Locate the cell with the specified text and output its (x, y) center coordinate. 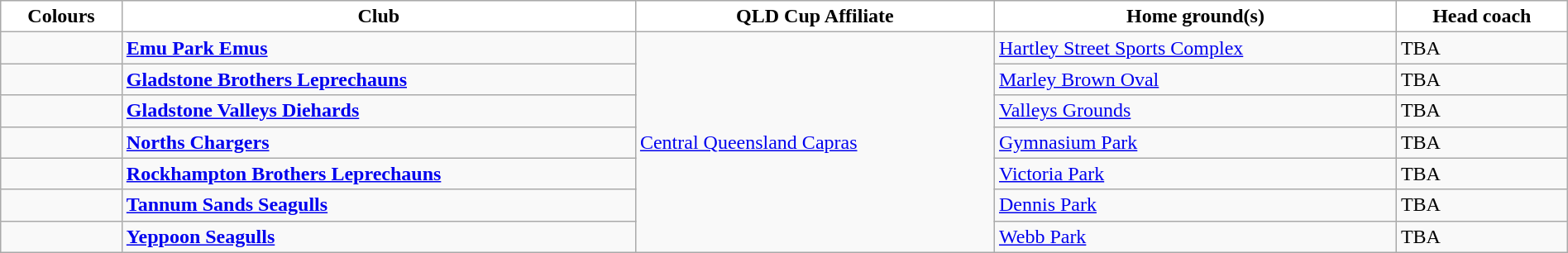
Norths Chargers (379, 142)
Webb Park (1195, 236)
Hartley Street Sports Complex (1195, 48)
Home ground(s) (1195, 17)
Marley Brown Oval (1195, 79)
Gladstone Valleys Diehards (379, 111)
Yeppoon Seagulls (379, 236)
Central Queensland Capras (815, 142)
QLD Cup Affiliate (815, 17)
Dennis Park (1195, 205)
Head coach (1482, 17)
Victoria Park (1195, 174)
Gladstone Brothers Leprechauns (379, 79)
Emu Park Emus (379, 48)
Club (379, 17)
Gymnasium Park (1195, 142)
Tannum Sands Seagulls (379, 205)
Valleys Grounds (1195, 111)
Colours (61, 17)
Rockhampton Brothers Leprechauns (379, 174)
